Capture the cell that displays the provided text and extract its [X, Y] central coordinate. 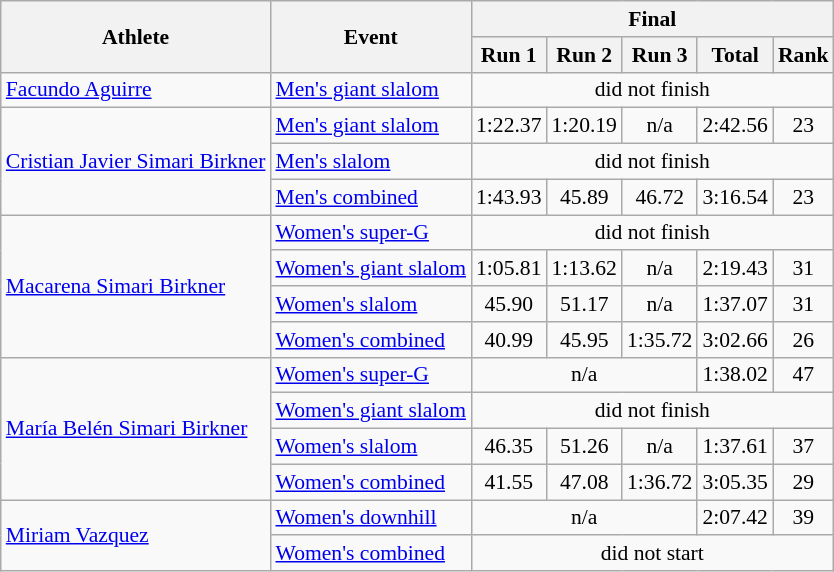
Run 2 [584, 55]
Event [370, 36]
26 [804, 340]
María Belén Simari Birkner [136, 428]
Rank [804, 55]
Facundo Aguirre [136, 90]
2:42.56 [734, 126]
1:13.62 [584, 269]
2:19.43 [734, 269]
Cristian Javier Simari Birkner [136, 162]
1:38.02 [734, 375]
45.89 [584, 197]
39 [804, 518]
45.90 [508, 304]
Women's downhill [370, 518]
Macarena Simari Birkner [136, 286]
Final [652, 19]
51.17 [584, 304]
Run 3 [660, 55]
41.55 [508, 482]
1:37.61 [734, 447]
3:02.66 [734, 340]
Men's slalom [370, 162]
46.35 [508, 447]
47.08 [584, 482]
2:07.42 [734, 518]
Run 1 [508, 55]
45.95 [584, 340]
did not start [652, 554]
1:37.07 [734, 304]
1:22.37 [508, 126]
3:05.35 [734, 482]
1:43.93 [508, 197]
1:35.72 [660, 340]
47 [804, 375]
46.72 [660, 197]
Athlete [136, 36]
51.26 [584, 447]
1:20.19 [584, 126]
Men's combined [370, 197]
Total [734, 55]
3:16.54 [734, 197]
1:36.72 [660, 482]
40.99 [508, 340]
1:05.81 [508, 269]
Miriam Vazquez [136, 536]
29 [804, 482]
37 [804, 447]
